Detect which cell encompasses the target text, then output its (x, y) center coordinate. 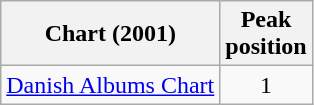
Chart (2001) (110, 34)
1 (266, 85)
Danish Albums Chart (110, 85)
Peakposition (266, 34)
